Determine the [X, Y] coordinate at the center of the cell enclosing the given text.  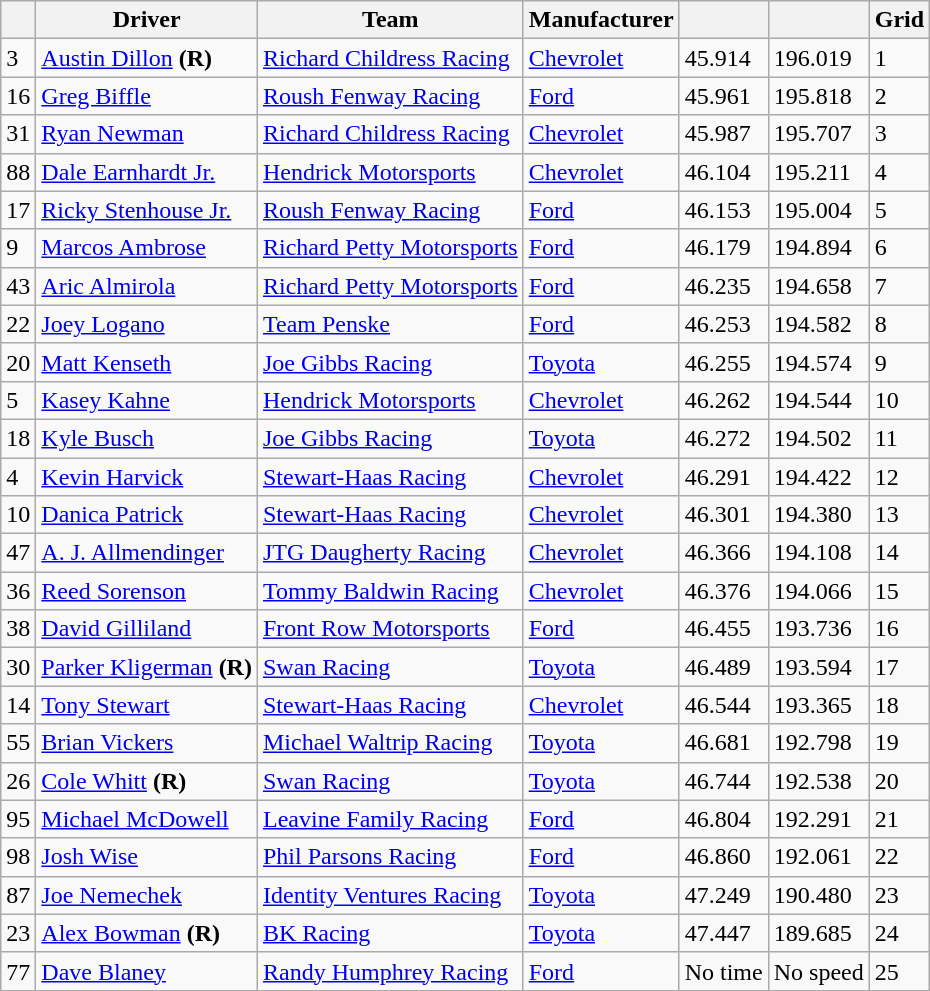
24 [899, 933]
46.104 [724, 172]
194.380 [818, 515]
46.235 [724, 286]
Team [390, 20]
13 [899, 515]
195.211 [818, 172]
Ricky Stenhouse Jr. [147, 210]
Parker Kligerman (R) [147, 667]
Identity Ventures Racing [390, 895]
19 [899, 743]
194.502 [818, 438]
Greg Biffle [147, 96]
46.291 [724, 477]
46.366 [724, 553]
192.538 [818, 781]
Tommy Baldwin Racing [390, 591]
Danica Patrick [147, 515]
46.272 [724, 438]
15 [899, 591]
55 [18, 743]
Tony Stewart [147, 705]
45.961 [724, 96]
194.422 [818, 477]
8 [899, 324]
JTG Daugherty Racing [390, 553]
194.658 [818, 286]
46.860 [724, 857]
Leavine Family Racing [390, 819]
Joey Logano [147, 324]
46.179 [724, 248]
Brian Vickers [147, 743]
Kasey Kahne [147, 400]
26 [18, 781]
193.736 [818, 629]
Michael Waltrip Racing [390, 743]
Matt Kenseth [147, 362]
1 [899, 58]
Alex Bowman (R) [147, 933]
Cole Whitt (R) [147, 781]
Team Penske [390, 324]
Joe Nemechek [147, 895]
No time [724, 971]
Front Row Motorsports [390, 629]
195.818 [818, 96]
87 [18, 895]
46.544 [724, 705]
7 [899, 286]
46.455 [724, 629]
190.480 [818, 895]
46.376 [724, 591]
47.447 [724, 933]
194.108 [818, 553]
192.291 [818, 819]
196.019 [818, 58]
47.249 [724, 895]
Kevin Harvick [147, 477]
Austin Dillon (R) [147, 58]
195.004 [818, 210]
192.798 [818, 743]
BK Racing [390, 933]
Driver [147, 20]
46.255 [724, 362]
Josh Wise [147, 857]
Dale Earnhardt Jr. [147, 172]
Reed Sorenson [147, 591]
Phil Parsons Racing [390, 857]
194.582 [818, 324]
Michael McDowell [147, 819]
46.153 [724, 210]
Randy Humphrey Racing [390, 971]
194.544 [818, 400]
194.066 [818, 591]
195.707 [818, 134]
46.744 [724, 781]
47 [18, 553]
192.061 [818, 857]
77 [18, 971]
46.262 [724, 400]
25 [899, 971]
38 [18, 629]
46.253 [724, 324]
2 [899, 96]
11 [899, 438]
No speed [818, 971]
36 [18, 591]
189.685 [818, 933]
98 [18, 857]
95 [18, 819]
46.301 [724, 515]
193.594 [818, 667]
David Gilliland [147, 629]
A. J. Allmendinger [147, 553]
12 [899, 477]
30 [18, 667]
194.894 [818, 248]
31 [18, 134]
Manufacturer [601, 20]
21 [899, 819]
45.914 [724, 58]
Marcos Ambrose [147, 248]
Aric Almirola [147, 286]
45.987 [724, 134]
194.574 [818, 362]
Dave Blaney [147, 971]
46.489 [724, 667]
46.804 [724, 819]
46.681 [724, 743]
Kyle Busch [147, 438]
Ryan Newman [147, 134]
88 [18, 172]
6 [899, 248]
43 [18, 286]
Grid [899, 20]
193.365 [818, 705]
